Scan for the cell matching the given text and deliver its [x, y] coordinate at center. 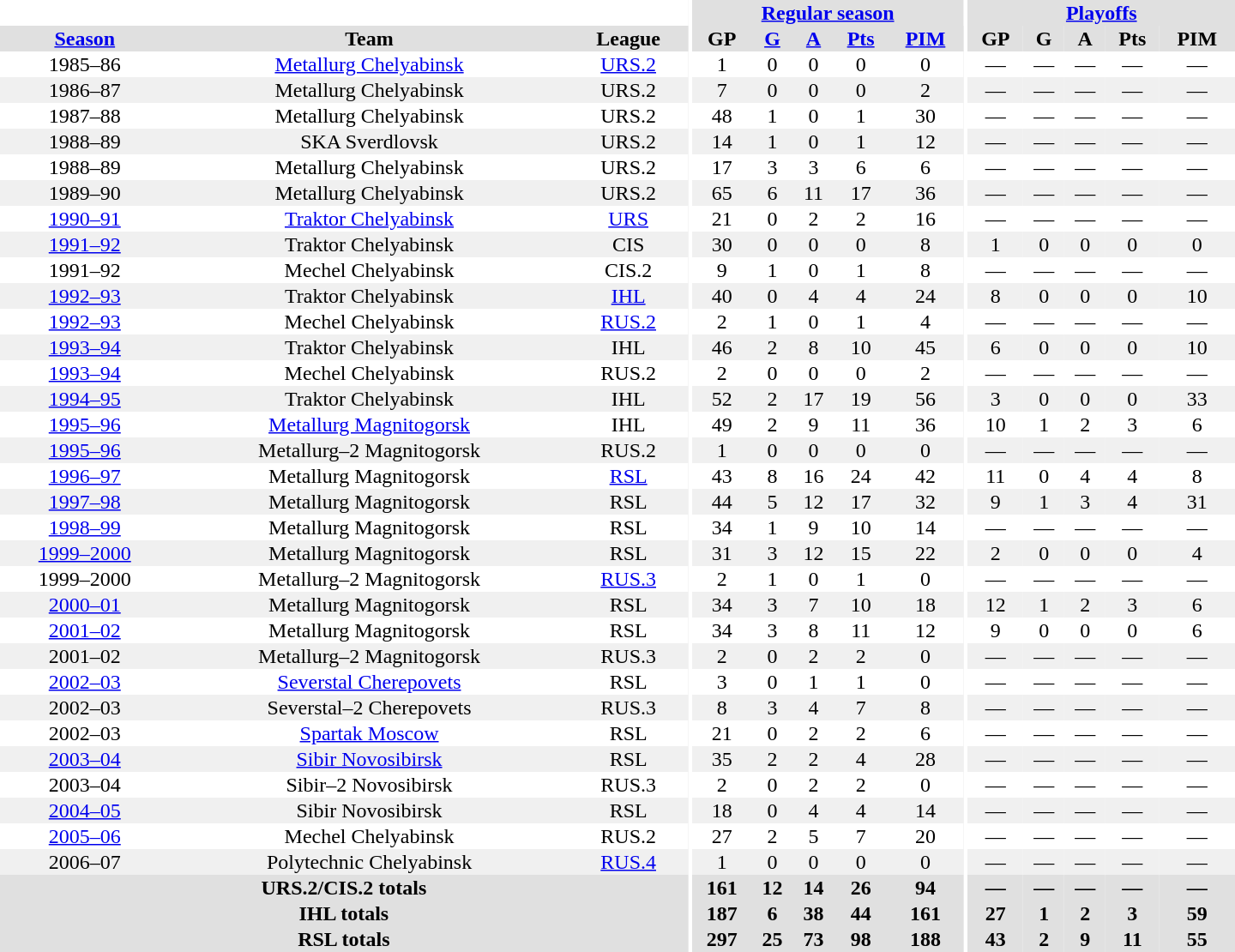
Regular season [828, 13]
73 [814, 939]
1985–86 [85, 64]
IHL totals [344, 913]
20 [925, 836]
59 [1197, 913]
Severstal Cherepovets [370, 682]
25 [772, 939]
Severstal–2 Cherepovets [370, 708]
2005–06 [85, 836]
187 [722, 913]
65 [722, 193]
1990–91 [85, 219]
28 [925, 759]
1989–90 [85, 193]
32 [925, 502]
RSL totals [344, 939]
48 [722, 116]
Polytechnic Chelyabinsk [370, 862]
15 [861, 553]
45 [925, 347]
55 [1197, 939]
188 [925, 939]
2006–07 [85, 862]
33 [1197, 399]
1986–87 [85, 90]
1987–88 [85, 116]
SKA Sverdlovsk [370, 142]
40 [722, 296]
56 [925, 399]
297 [722, 939]
1996–97 [85, 476]
38 [814, 913]
CIS.2 [629, 270]
49 [722, 425]
Playoffs [1101, 13]
URS.2/CIS.2 totals [344, 888]
22 [925, 553]
46 [722, 347]
19 [861, 399]
98 [861, 939]
2004–05 [85, 810]
94 [925, 888]
Team [370, 39]
Season [85, 39]
2000–01 [85, 605]
URS [629, 219]
Sibir–2 Novosibirsk [370, 785]
1994–95 [85, 399]
1998–99 [85, 527]
CIS [629, 244]
52 [722, 399]
RUS.4 [629, 862]
42 [925, 476]
26 [861, 888]
35 [722, 759]
1997–98 [85, 502]
League [629, 39]
Spartak Moscow [370, 733]
